Provide the [X, Y] coordinate of the cell's center where the given text is located.  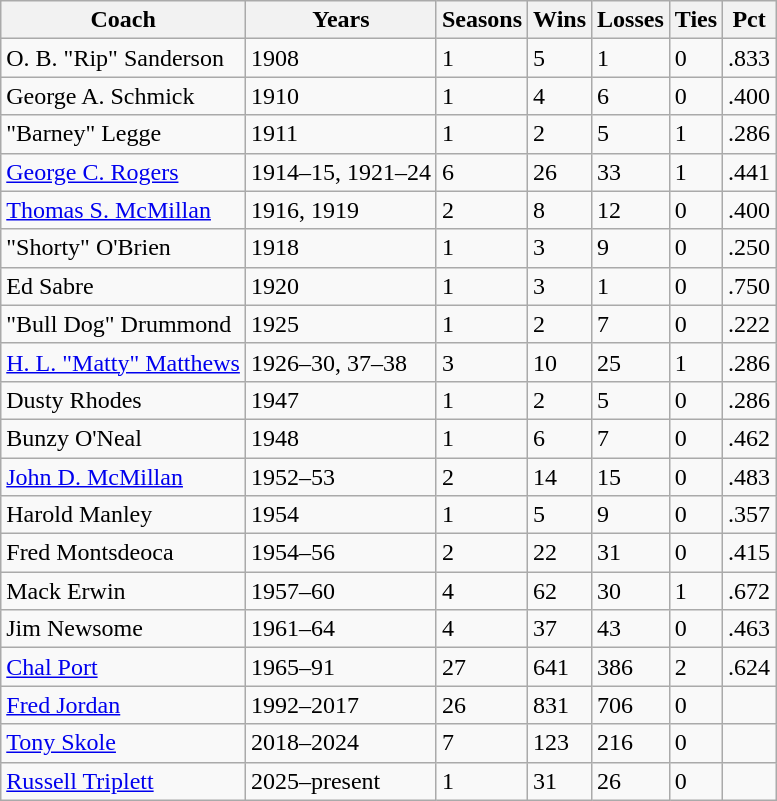
2025–present [340, 781]
37 [560, 629]
1916, 1919 [340, 210]
.463 [750, 629]
.357 [750, 515]
33 [631, 172]
706 [631, 705]
Dusty Rhodes [124, 400]
1954 [340, 515]
Jim Newsome [124, 629]
.483 [750, 477]
2018–2024 [340, 743]
H. L. "Matty" Matthews [124, 362]
15 [631, 477]
831 [560, 705]
.222 [750, 324]
1918 [340, 248]
Seasons [482, 20]
22 [560, 553]
1957–60 [340, 591]
Coach [124, 20]
Bunzy O'Neal [124, 438]
.672 [750, 591]
27 [482, 667]
John D. McMillan [124, 477]
10 [560, 362]
.441 [750, 172]
Thomas S. McMillan [124, 210]
Wins [560, 20]
.750 [750, 286]
386 [631, 667]
Years [340, 20]
.462 [750, 438]
Ties [696, 20]
1908 [340, 58]
.250 [750, 248]
62 [560, 591]
Fred Montsdeoca [124, 553]
George A. Schmick [124, 96]
1914–15, 1921–24 [340, 172]
George C. Rogers [124, 172]
1926–30, 37–38 [340, 362]
1961–64 [340, 629]
.624 [750, 667]
Harold Manley [124, 515]
14 [560, 477]
Pct [750, 20]
1954–56 [340, 553]
1920 [340, 286]
1965–91 [340, 667]
"Shorty" O'Brien [124, 248]
216 [631, 743]
1948 [340, 438]
.833 [750, 58]
Tony Skole [124, 743]
1911 [340, 134]
12 [631, 210]
Mack Erwin [124, 591]
Russell Triplett [124, 781]
30 [631, 591]
25 [631, 362]
1910 [340, 96]
123 [560, 743]
1992–2017 [340, 705]
"Bull Dog" Drummond [124, 324]
43 [631, 629]
1952–53 [340, 477]
O. B. "Rip" Sanderson [124, 58]
Ed Sabre [124, 286]
641 [560, 667]
.415 [750, 553]
1947 [340, 400]
"Barney" Legge [124, 134]
Chal Port [124, 667]
8 [560, 210]
1925 [340, 324]
Fred Jordan [124, 705]
Losses [631, 20]
